Determine the [x, y] coordinate at the center of the cell enclosing the given text.  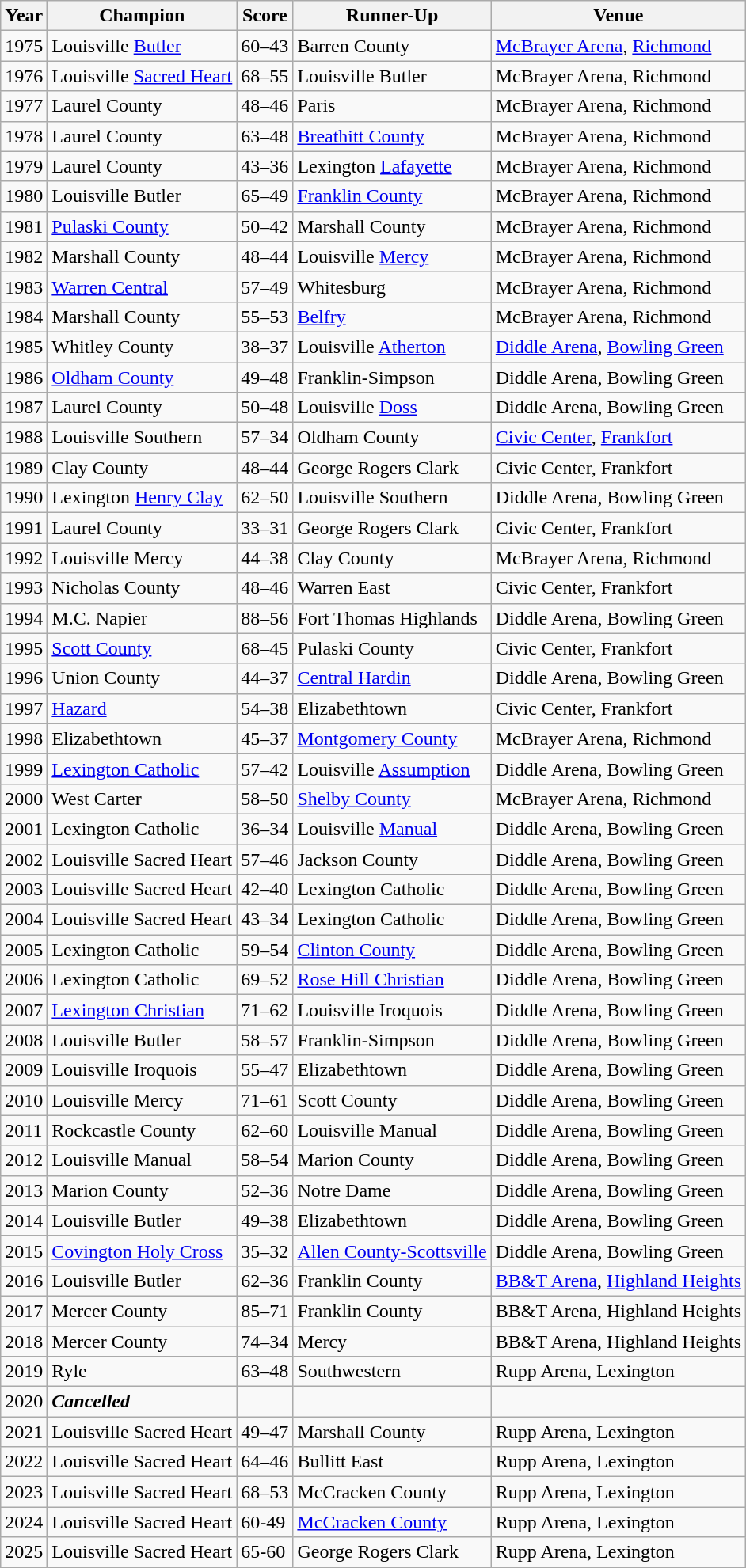
57–42 [265, 769]
Cancelled [143, 1402]
1976 [24, 76]
43–34 [265, 920]
1992 [24, 558]
50–42 [265, 226]
58–57 [265, 1040]
Rose Hill Christian [392, 980]
1997 [24, 708]
Hazard [143, 708]
71–61 [265, 1100]
2012 [24, 1160]
Louisville Doss [392, 408]
1995 [24, 648]
M.C. Napier [143, 618]
1977 [24, 106]
1993 [24, 588]
2018 [24, 1342]
60–43 [265, 46]
Lexington Henry Clay [143, 498]
Warren Central [143, 287]
Clinton County [392, 950]
Mercy [392, 1342]
33–31 [265, 528]
55–53 [265, 317]
Rockcastle County [143, 1130]
2011 [24, 1130]
1983 [24, 287]
88–56 [265, 618]
2016 [24, 1281]
2015 [24, 1251]
1989 [24, 468]
Ryle [143, 1372]
49–48 [265, 378]
2008 [24, 1040]
2020 [24, 1402]
Union County [143, 678]
2014 [24, 1221]
2002 [24, 859]
1990 [24, 498]
2007 [24, 1010]
2006 [24, 980]
69–52 [265, 980]
62–36 [265, 1281]
71–62 [265, 1010]
Barren County [392, 46]
Southwestern [392, 1372]
Venue [618, 16]
Whitesburg [392, 287]
2009 [24, 1070]
2023 [24, 1492]
57–49 [265, 287]
Fort Thomas Highlands [392, 618]
Year [24, 16]
58–50 [265, 799]
49–38 [265, 1221]
1994 [24, 618]
1981 [24, 226]
Shelby County [392, 799]
Notre Dame [392, 1190]
2003 [24, 890]
60-49 [265, 1522]
64–46 [265, 1462]
Champion [143, 16]
Bullitt East [392, 1462]
62–50 [265, 498]
Belfry [392, 317]
Central Hardin [392, 678]
1987 [24, 408]
Montgomery County [392, 738]
65–49 [265, 196]
44–37 [265, 678]
2004 [24, 920]
1978 [24, 136]
1984 [24, 317]
1979 [24, 166]
1985 [24, 347]
43–36 [265, 166]
36–34 [265, 829]
Runner-Up [392, 16]
1975 [24, 46]
2025 [24, 1552]
52–36 [265, 1190]
1998 [24, 738]
2010 [24, 1100]
35–32 [265, 1251]
Breathitt County [392, 136]
Louisville Assumption [392, 769]
2022 [24, 1462]
Nicholas County [143, 588]
1999 [24, 769]
1986 [24, 378]
1991 [24, 528]
Warren East [392, 588]
58–54 [265, 1160]
West Carter [143, 799]
Lexington Lafayette [392, 166]
Lexington Christian [143, 1010]
1982 [24, 256]
57–46 [265, 859]
59–54 [265, 950]
1988 [24, 438]
57–34 [265, 438]
Louisville Atherton [392, 347]
2001 [24, 829]
49–47 [265, 1432]
38–37 [265, 347]
44–38 [265, 558]
2017 [24, 1311]
68–53 [265, 1492]
54–38 [265, 708]
1980 [24, 196]
85–71 [265, 1311]
1996 [24, 678]
2021 [24, 1432]
45–37 [265, 738]
62–60 [265, 1130]
2013 [24, 1190]
42–40 [265, 890]
50–48 [265, 408]
Jackson County [392, 859]
Allen County-Scottsville [392, 1251]
Paris [392, 106]
2024 [24, 1522]
2005 [24, 950]
55–47 [265, 1070]
Score [265, 16]
Whitley County [143, 347]
Covington Holy Cross [143, 1251]
2019 [24, 1372]
68–45 [265, 648]
2000 [24, 799]
68–55 [265, 76]
74–34 [265, 1342]
65-60 [265, 1552]
